Provide the (x, y) coordinate of the cell's center where the given text is located.  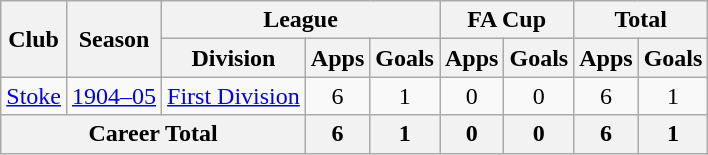
Division (234, 58)
Club (34, 39)
1904–05 (114, 96)
League (301, 20)
FA Cup (507, 20)
Career Total (154, 134)
Total (641, 20)
Stoke (34, 96)
Season (114, 39)
First Division (234, 96)
